For the text-containing cell, return its midpoint in [x, y] coordinate format. 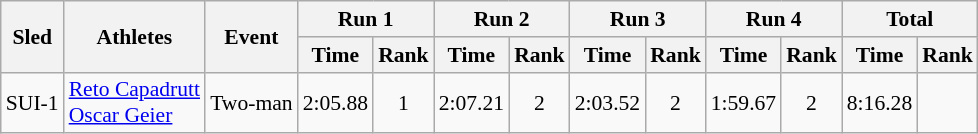
Two-man [252, 102]
SUI-1 [32, 102]
2:07.21 [472, 102]
Run 1 [366, 19]
Total [910, 19]
2:03.52 [608, 102]
Sled [32, 36]
Run 2 [502, 19]
Athletes [134, 36]
Run 4 [774, 19]
Event [252, 36]
2:05.88 [336, 102]
1:59.67 [744, 102]
Reto CapadruttOscar Geier [134, 102]
1 [404, 102]
8:16.28 [880, 102]
Run 3 [638, 19]
